From the cell containing the given text, extract its center point as [x, y] coordinate. 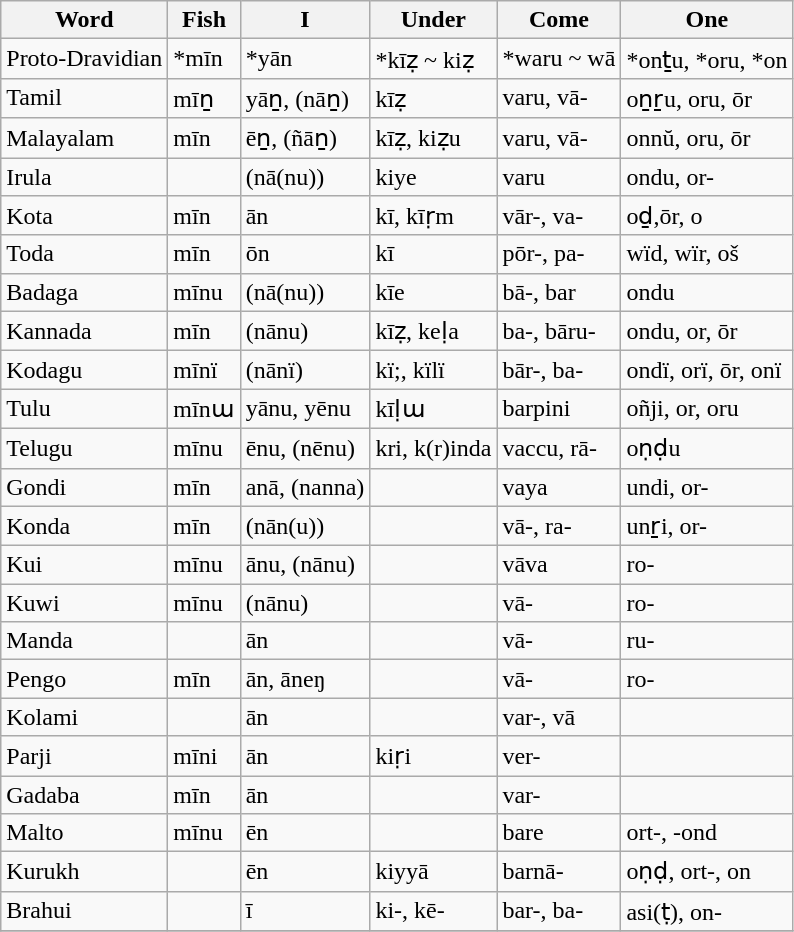
ī [305, 911]
varu [559, 177]
barpini [559, 409]
Kota [84, 216]
oñji, or, oru [707, 409]
ondï, orï, ōr, onï [707, 370]
Pengo [84, 679]
Under [434, 20]
onnŭ, oru, ōr [707, 138]
vaccu, rā- [559, 448]
asi(ṭ), on- [707, 911]
bar-, ba- [559, 911]
ōn [305, 254]
Badaga [84, 292]
*onṯu, *oru, *on [707, 59]
ēnu, (nēnu) [305, 448]
undi, or- [707, 487]
Kurukh [84, 872]
bare [559, 833]
*kīẓ ~ kiẓ [434, 59]
oṉṟu, oru, ōr [707, 98]
Gondi [84, 487]
ba-, bāru- [559, 331]
vā-, ra- [559, 526]
Kannada [84, 331]
kīẓ, kiẓu [434, 138]
ort-, -ond [707, 833]
ru- [707, 641]
wïd, wïr, oš [707, 254]
kīẓ, keḷa [434, 331]
Come [559, 20]
ondu [707, 292]
ān, āneŋ [305, 679]
ki-, kē- [434, 911]
Tamil [84, 98]
oṇḍ, ort-, on [707, 872]
*mīn [204, 59]
yāṉ, (nāṉ) [305, 98]
Telugu [84, 448]
Word [84, 20]
Kolami [84, 717]
mīni [204, 756]
Fish [204, 20]
Parji [84, 756]
bār-, ba- [559, 370]
var-, vā [559, 717]
kī, kīṛm [434, 216]
kiye [434, 177]
Kui [84, 565]
kīe [434, 292]
kri, k(r)inda [434, 448]
barnā- [559, 872]
Kodagu [84, 370]
mīnɯ [204, 409]
vār-, va- [559, 216]
kï;, kïlï [434, 370]
kiyyā [434, 872]
kī [434, 254]
Gadaba [84, 795]
ēṉ, (ñāṉ) [305, 138]
vāva [559, 565]
One [707, 20]
Kuwi [84, 603]
I [305, 20]
vaya [559, 487]
ānu, (nānu) [305, 565]
oḏ,ōr, o [707, 216]
var- [559, 795]
pōr-, pa- [559, 254]
Malto [84, 833]
*waru ~ wā [559, 59]
ondu, or- [707, 177]
unṟi, or- [707, 526]
kiṛi [434, 756]
ver- [559, 756]
Proto-Dravidian [84, 59]
oṇḍu [707, 448]
(nānï) [305, 370]
Konda [84, 526]
Malayalam [84, 138]
kīẓ [434, 98]
anā, (nanna) [305, 487]
Toda [84, 254]
yānu, yēnu [305, 409]
*yān [305, 59]
Tulu [84, 409]
(nān(u)) [305, 526]
Irula [84, 177]
ondu, or, ōr [707, 331]
kīḷɯ [434, 409]
Manda [84, 641]
Brahui [84, 911]
bā-, bar [559, 292]
mīṉ [204, 98]
mīnï [204, 370]
